From the cell containing the given text, extract its center point as (X, Y) coordinate. 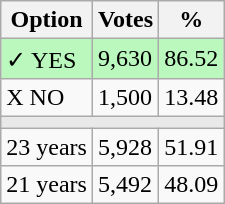
Votes (125, 20)
48.09 (192, 185)
5,492 (125, 185)
% (192, 20)
13.48 (192, 97)
Option (47, 20)
9,630 (125, 59)
86.52 (192, 59)
51.91 (192, 147)
✓ YES (47, 59)
21 years (47, 185)
X NO (47, 97)
1,500 (125, 97)
5,928 (125, 147)
23 years (47, 147)
